Determine the (x, y) coordinate at the center of the cell enclosing the given text.  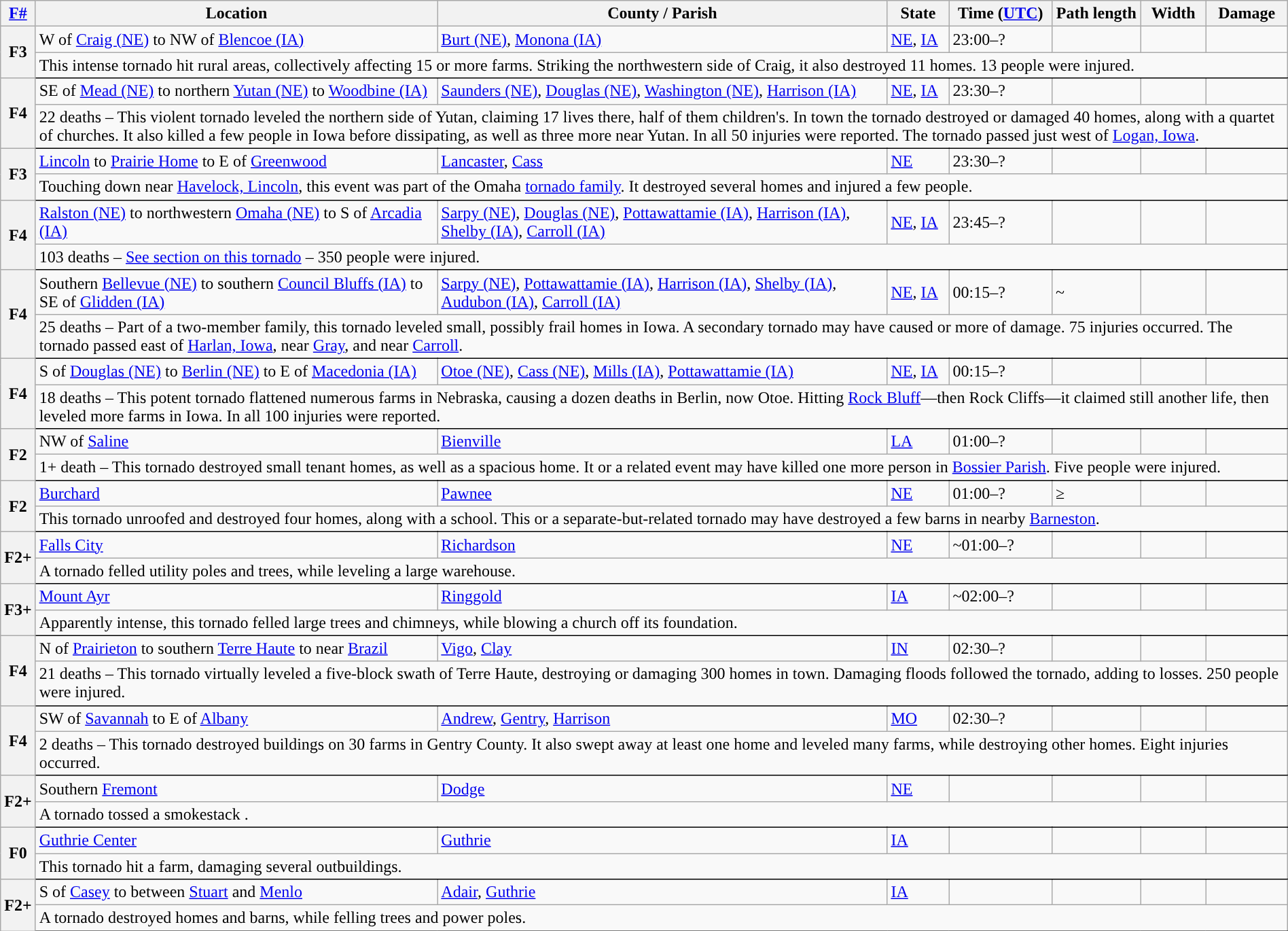
Burchard (236, 493)
Lancaster, Cass (662, 161)
Vigo, Clay (662, 648)
Ralston (NE) to northwestern Omaha (NE) to S of Arcadia (IA) (236, 222)
Ringgold (662, 597)
Richardson (662, 545)
Apparently intense, this tornado felled large trees and chimneys, while blowing a church off its foundation. (662, 622)
S of Douglas (NE) to Berlin (NE) to E of Macedonia (IA) (236, 371)
Adair, Guthrie (662, 892)
N of Prairieton to southern Terre Haute to near Brazil (236, 648)
MO (918, 718)
F3+ (18, 610)
F# (18, 14)
Path length (1096, 14)
SW of Savannah to E of Albany (236, 718)
A tornado destroyed homes and barns, while felling trees and power poles. (662, 918)
Dodge (662, 788)
State (918, 14)
≥ (1096, 493)
NW of Saline (236, 442)
Location (236, 14)
SE of Mead (NE) to northern Yutan (NE) to Woodbine (IA) (236, 91)
Burt (NE), Monona (IA) (662, 39)
S of Casey to between Stuart and Menlo (236, 892)
Time (UTC) (1000, 14)
Mount Ayr (236, 597)
Saunders (NE), Douglas (NE), Washington (NE), Harrison (IA) (662, 91)
This tornado hit a farm, damaging several outbuildings. (662, 866)
Guthrie (662, 840)
Otoe (NE), Cass (NE), Mills (IA), Pottawattamie (IA) (662, 371)
W of Craig (NE) to NW of Blencoe (IA) (236, 39)
Lincoln to Prairie Home to E of Greenwood (236, 161)
Sarpy (NE), Douglas (NE), Pottawattamie (IA), Harrison (IA), Shelby (IA), Carroll (IA) (662, 222)
Southern Bellevue (NE) to southern Council Bluffs (IA) to SE of Glidden (IA) (236, 292)
23:45–? (1000, 222)
F0 (18, 853)
Southern Fremont (236, 788)
A tornado tossed a smokestack . (662, 814)
~01:00–? (1000, 545)
Bienville (662, 442)
Andrew, Gentry, Harrison (662, 718)
~ (1096, 292)
Falls City (236, 545)
Damage (1247, 14)
A tornado felled utility poles and trees, while leveling a large warehouse. (662, 571)
Guthrie Center (236, 840)
Width (1173, 14)
Sarpy (NE), Pottawattamie (IA), Harrison (IA), Shelby (IA), Audubon (IA), Carroll (IA) (662, 292)
County / Parish (662, 14)
LA (918, 442)
Touching down near Havelock, Lincoln, this event was part of the Omaha tornado family. It destroyed several homes and injured a few people. (662, 187)
Pawnee (662, 493)
103 deaths – See section on this tornado – 350 people were injured. (662, 257)
~02:00–? (1000, 597)
23:00–? (1000, 39)
IN (918, 648)
